Capture the cell that displays the provided text and extract its [X, Y] central coordinate. 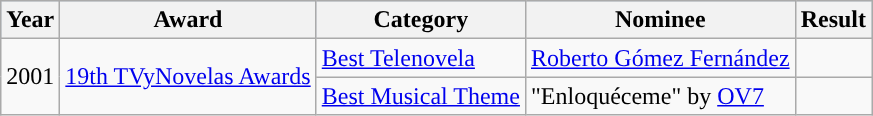
Category [420, 20]
19th TVyNovelas Awards [188, 77]
Best Musical Theme [420, 96]
2001 [30, 77]
Roberto Gómez Fernández [660, 58]
Award [188, 20]
Best Telenovela [420, 58]
Nominee [660, 20]
"Enloquéceme" by OV7 [660, 96]
Year [30, 20]
Result [833, 20]
